From the cell containing the given text, extract its center point as [X, Y] coordinate. 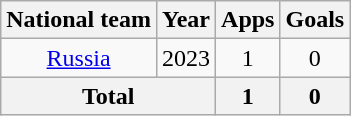
Year [186, 20]
2023 [186, 58]
Total [108, 96]
Goals [315, 20]
Apps [248, 20]
National team [79, 20]
Russia [79, 58]
